Provide the [X, Y] coordinate of the cell's center where the given text is located.  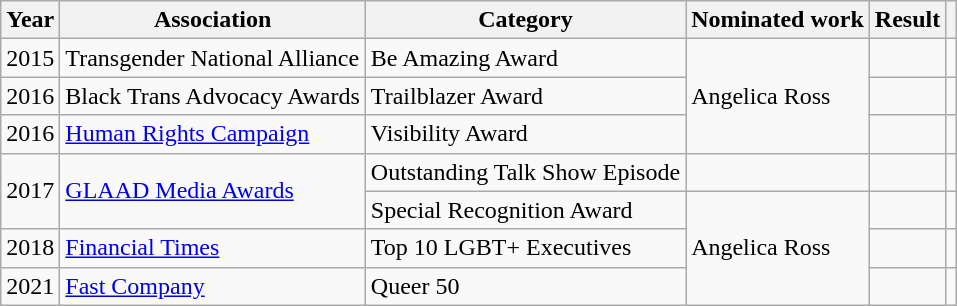
Year [30, 20]
GLAAD Media Awards [213, 191]
Association [213, 20]
2021 [30, 286]
Nominated work [778, 20]
Outstanding Talk Show Episode [525, 172]
Special Recognition Award [525, 210]
Fast Company [213, 286]
Human Rights Campaign [213, 134]
2017 [30, 191]
Result [907, 20]
Queer 50 [525, 286]
Be Amazing Award [525, 58]
2015 [30, 58]
Financial Times [213, 248]
Top 10 LGBT+ Executives [525, 248]
Trailblazer Award [525, 96]
Black Trans Advocacy Awards [213, 96]
Transgender National Alliance [213, 58]
2018 [30, 248]
Category [525, 20]
Visibility Award [525, 134]
